Find where the given text appears and provide that cell's center as (X, Y) coordinate. 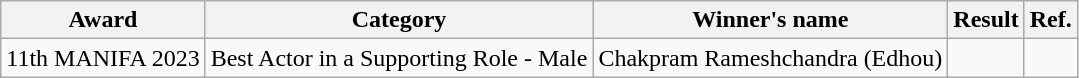
Chakpram Rameshchandra (Edhou) (770, 58)
Award (103, 20)
Result (986, 20)
Ref. (1050, 20)
Best Actor in a Supporting Role - Male (399, 58)
11th MANIFA 2023 (103, 58)
Winner's name (770, 20)
Category (399, 20)
